Extract the (x, y) coordinate from the center of the cell holding the provided text.  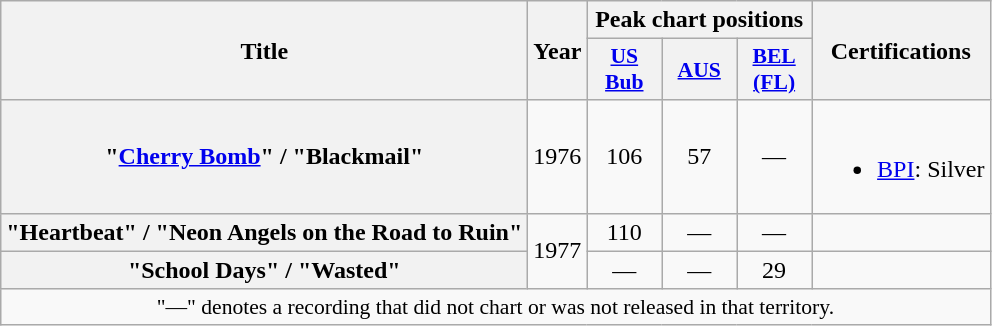
USBub (624, 70)
106 (624, 156)
Certifications (901, 50)
"—" denotes a recording that did not chart or was not released in that territory. (496, 307)
57 (700, 156)
"Heartbeat" / "Neon Angels on the Road to Ruin" (264, 232)
Title (264, 50)
BEL(FL) (774, 70)
110 (624, 232)
"School Days" / "Wasted" (264, 270)
AUS (700, 70)
"Cherry Bomb" / "Blackmail" (264, 156)
1976 (558, 156)
29 (774, 270)
Year (558, 50)
BPI: Silver (901, 156)
1977 (558, 251)
Peak chart positions (700, 20)
